Pinpoint the cell where the given text exists, returning its (X, Y) midpoint coordinate. 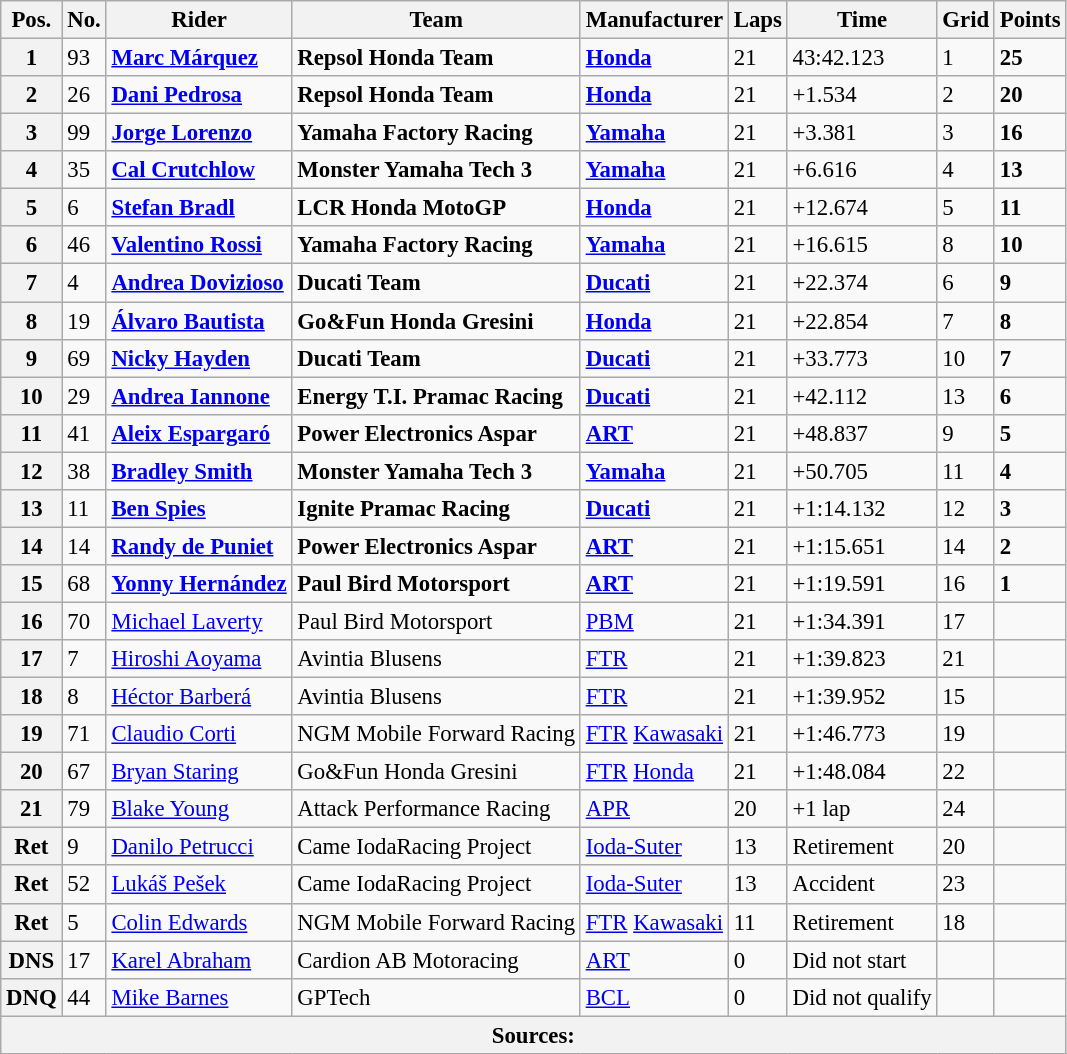
Blake Young (199, 809)
44 (84, 997)
GPTech (436, 997)
Grid (966, 20)
+22.374 (862, 283)
Cal Crutchlow (199, 170)
99 (84, 133)
Dani Pedrosa (199, 95)
93 (84, 58)
43:42.123 (862, 58)
+1:14.132 (862, 509)
+22.854 (862, 321)
70 (84, 621)
Did not qualify (862, 997)
+1:19.591 (862, 584)
29 (84, 396)
PBM (654, 621)
DNQ (32, 997)
41 (84, 433)
+1:39.823 (862, 659)
69 (84, 358)
Ignite Pramac Racing (436, 509)
Laps (758, 20)
+3.381 (862, 133)
+1:34.391 (862, 621)
BCL (654, 997)
38 (84, 471)
24 (966, 809)
Yonny Hernández (199, 584)
DNS (32, 960)
Aleix Espargaró (199, 433)
Danilo Petrucci (199, 847)
+1:46.773 (862, 734)
Andrea Dovizioso (199, 283)
+1:39.952 (862, 697)
46 (84, 245)
Did not start (862, 960)
FTR Honda (654, 772)
+12.674 (862, 208)
Cardion AB Motoracing (436, 960)
Karel Abraham (199, 960)
Energy T.I. Pramac Racing (436, 396)
22 (966, 772)
Accident (862, 885)
Bryan Staring (199, 772)
Álvaro Bautista (199, 321)
Claudio Corti (199, 734)
Andrea Iannone (199, 396)
68 (84, 584)
23 (966, 885)
LCR Honda MotoGP (436, 208)
Manufacturer (654, 20)
26 (84, 95)
Ben Spies (199, 509)
+1:15.651 (862, 546)
+6.616 (862, 170)
Rider (199, 20)
25 (1030, 58)
+16.615 (862, 245)
Sources: (534, 1035)
No. (84, 20)
+1 lap (862, 809)
Michael Laverty (199, 621)
Jorge Lorenzo (199, 133)
Valentino Rossi (199, 245)
+42.112 (862, 396)
Stefan Bradl (199, 208)
Colin Edwards (199, 922)
+1.534 (862, 95)
+1:48.084 (862, 772)
35 (84, 170)
Pos. (32, 20)
Team (436, 20)
79 (84, 809)
Héctor Barberá (199, 697)
+33.773 (862, 358)
Hiroshi Aoyama (199, 659)
71 (84, 734)
Mike Barnes (199, 997)
+50.705 (862, 471)
Marc Márquez (199, 58)
52 (84, 885)
+48.837 (862, 433)
Time (862, 20)
67 (84, 772)
APR (654, 809)
Nicky Hayden (199, 358)
Points (1030, 20)
Attack Performance Racing (436, 809)
Lukáš Pešek (199, 885)
Bradley Smith (199, 471)
Randy de Puniet (199, 546)
